Scan for the cell matching the given text and deliver its [x, y] coordinate at center. 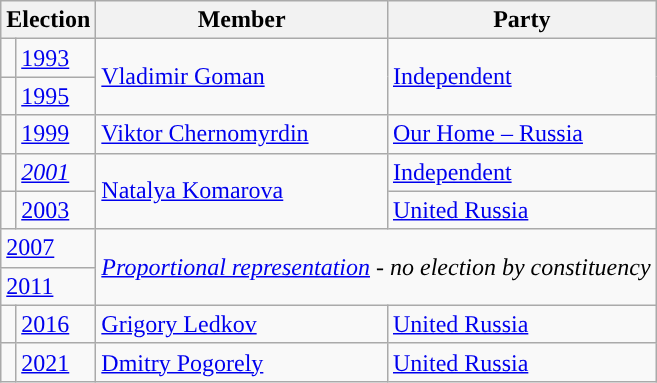
Grigory Ledkov [242, 324]
2007 [48, 248]
1995 [56, 96]
Proportional representation - no election by constituency [376, 267]
Vladimir Goman [242, 77]
Election [48, 20]
Natalya Komarova [242, 191]
2021 [56, 362]
2016 [56, 324]
Dmitry Pogorely [242, 362]
Viktor Chernomyrdin [242, 134]
Party [522, 20]
Our Home – Russia [522, 134]
1999 [56, 134]
2001 [56, 172]
Member [242, 20]
2003 [56, 210]
1993 [56, 58]
2011 [48, 286]
